Return the [x, y] coordinate for the center point of the cell that contains the specified text.  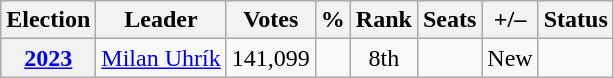
+/– [510, 20]
Milan Uhrík [161, 58]
2023 [48, 58]
% [332, 20]
Leader [161, 20]
Status [576, 20]
141,099 [270, 58]
New [510, 58]
Election [48, 20]
Seats [449, 20]
Votes [270, 20]
8th [384, 58]
Rank [384, 20]
